Extract the [X, Y] coordinate from the center of the cell holding the provided text.  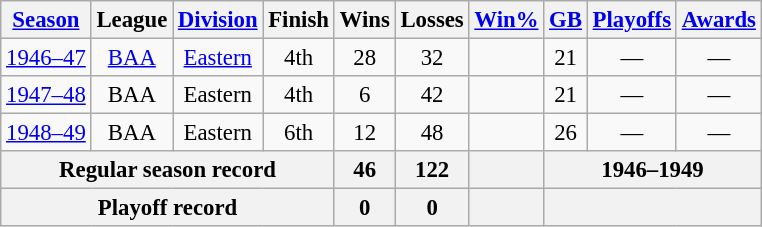
122 [432, 170]
Losses [432, 20]
Playoffs [632, 20]
1947–48 [46, 95]
Finish [298, 20]
6 [364, 95]
Regular season record [168, 170]
Awards [718, 20]
6th [298, 133]
1946–47 [46, 58]
League [132, 20]
32 [432, 58]
28 [364, 58]
48 [432, 133]
Division [218, 20]
26 [566, 133]
Season [46, 20]
1946–1949 [652, 170]
Win% [506, 20]
42 [432, 95]
46 [364, 170]
12 [364, 133]
Wins [364, 20]
GB [566, 20]
Playoff record [168, 208]
1948–49 [46, 133]
